For the text-containing cell, return its midpoint in (x, y) coordinate format. 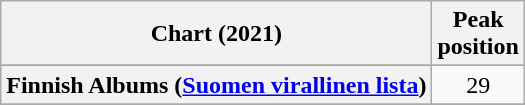
Chart (2021) (216, 34)
Finnish Albums (Suomen virallinen lista) (216, 85)
29 (478, 85)
Peakposition (478, 34)
